Output the (x, y) coordinate of the center of the cell containing the given text.  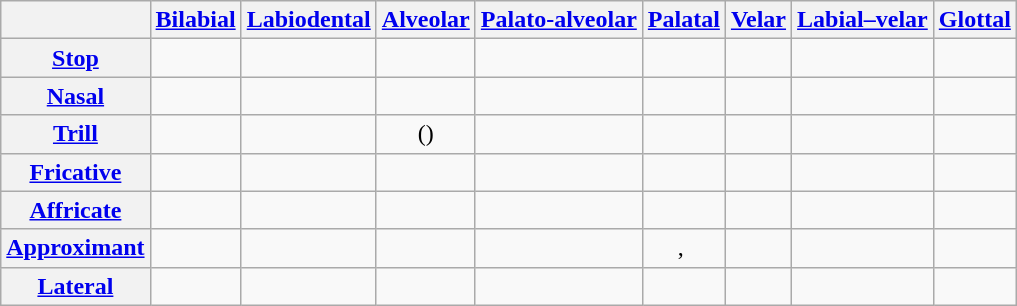
Affricate (76, 210)
Velar (758, 20)
Bilabial (196, 20)
Trill (76, 134)
Approximant (76, 248)
Palato-alveolar (558, 20)
Labiodental (308, 20)
Labial–velar (863, 20)
Glottal (974, 20)
Lateral (76, 286)
, (684, 248)
Fricative (76, 172)
Nasal (76, 96)
Stop (76, 58)
Palatal (684, 20)
() (426, 134)
Alveolar (426, 20)
